Identify which cell holds the provided text, then report its (x, y) central coordinate. 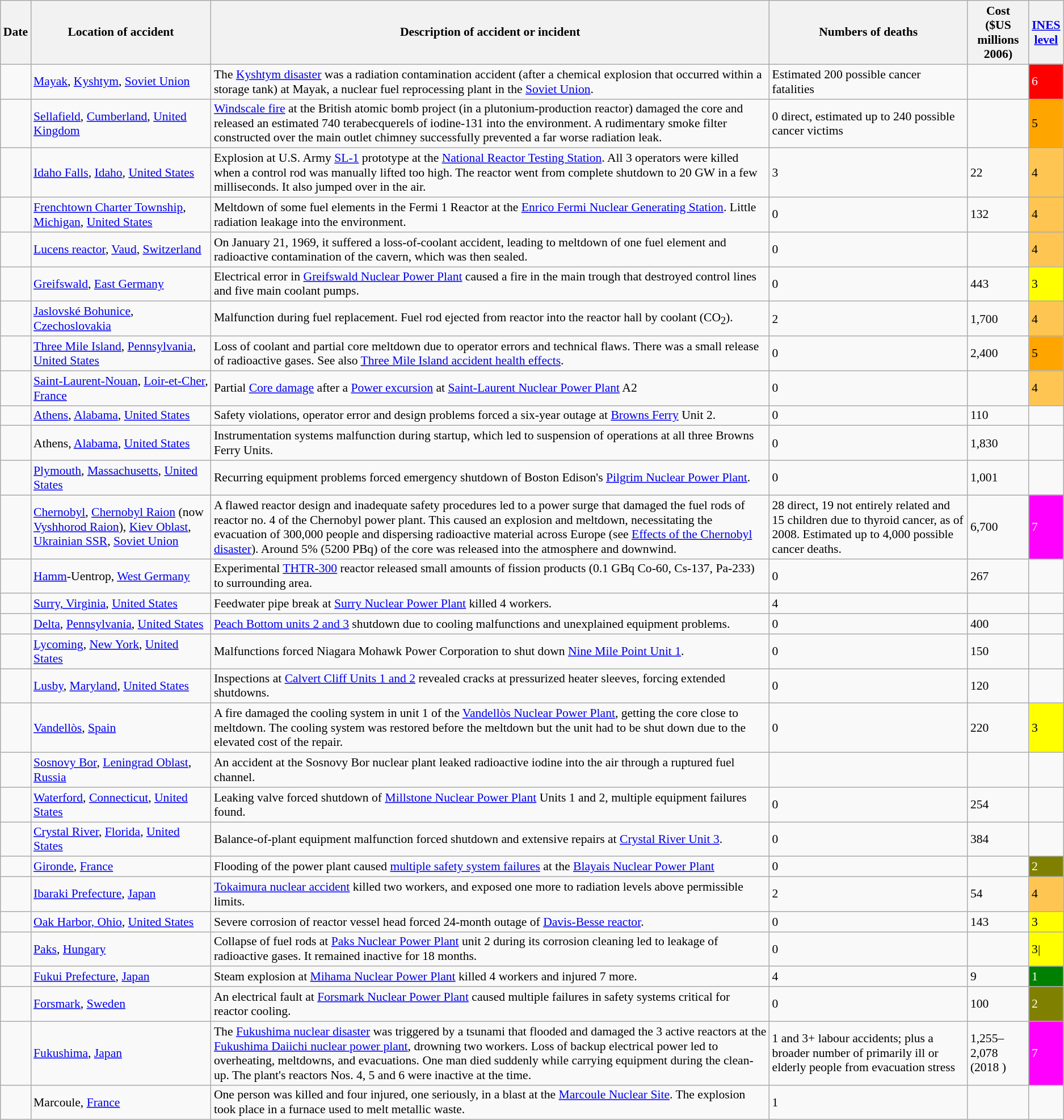
Instrumentation systems malfunction during startup, which led to suspension of operations at all three Browns Ferry Units. (490, 443)
22 (998, 173)
Safety violations, operator error and design problems forced a six-year outage at Browns Ferry Unit 2. (490, 416)
Description of accident or incident (490, 32)
6 (1046, 82)
Malfunction during fuel replacement. Fuel rod ejected from reactor into the reactor hall by coolant (CO2). (490, 319)
Numbers of deaths (868, 32)
9 (998, 977)
Fukui Prefecture, Japan (121, 977)
Electrical error in Greifswald Nuclear Power Plant caused a fire in the main trough that destroyed control lines and five main coolant pumps. (490, 284)
150 (998, 652)
384 (998, 839)
An accident at the Sosnovy Bor nuclear plant leaked radioactive iodine into the air through a ruptured fuel channel. (490, 770)
Plymouth, Massachusetts, United States (121, 478)
Paks, Hungary (121, 949)
220 (998, 728)
54 (998, 895)
Location of accident (121, 32)
Sosnovy Bor, Leningrad Oblast, Russia (121, 770)
Peach Bottom units 2 and 3 shutdown due to cooling malfunctions and unexplained equipment problems. (490, 624)
Date (16, 32)
Mayak, Kyshtym, Soviet Union (121, 82)
Delta, Pennsylvania, United States (121, 624)
Three Mile Island, Pennsylvania, United States (121, 353)
28 direct, 19 not entirely related and 15 children due to thyroid cancer, as of 2008. Estimated up to 4,000 possible cancer deaths. (868, 527)
Steam explosion at Mihama Nuclear Power Plant killed 4 workers and injured 7 more. (490, 977)
Oak Harbor, Ohio, United States (121, 922)
Forsmark, Sweden (121, 1004)
2,400 (998, 353)
Fukushima, Japan (121, 1053)
Gironde, France (121, 867)
1 and 3+ labour accidents; plus a broader number of primarily ill or elderly people from evacuation stress (868, 1053)
Inspections at Calvert Cliff Units 1 and 2 revealed cracks at pressurized heater sleeves, forcing extended shutdowns. (490, 686)
267 (998, 576)
Marcoule, France (121, 1102)
Malfunctions forced Niagara Mohawk Power Corporation to shut down Nine Mile Point Unit 1. (490, 652)
120 (998, 686)
Crystal River, Florida, United States (121, 839)
Vandellòs, Spain (121, 728)
Estimated 200 possible cancer fatalities (868, 82)
Lucens reactor, Vaud, Switzerland (121, 250)
Frenchtown Charter Township, Michigan, United States (121, 215)
Severe corrosion of reactor vessel head forced 24-month outage of Davis-Besse reactor. (490, 922)
Cost($USmillions2006) (998, 32)
Waterford, Connecticut, United States (121, 805)
143 (998, 922)
443 (998, 284)
254 (998, 805)
Sellafield, Cumberland, United Kingdom (121, 124)
An electrical fault at Forsmark Nuclear Power Plant caused multiple failures in safety systems critical for reactor cooling. (490, 1004)
Meltdown of some fuel elements in the Fermi 1 Reactor at the Enrico Fermi Nuclear Generating Station. Little radiation leakage into the environment. (490, 215)
INES level (1046, 32)
Hamm-Uentrop, West Germany (121, 576)
132 (998, 215)
400 (998, 624)
Experimental THTR-300 reactor released small amounts of fission products (0.1 GBq Co-60, Cs-137, Pa-233) to surrounding area. (490, 576)
Ibaraki Prefecture, Japan (121, 895)
1,255–2,078 (2018 ) (998, 1053)
Jaslovské Bohunice, Czechoslovakia (121, 319)
Leaking valve forced shutdown of Millstone Nuclear Power Plant Units 1 and 2, multiple equipment failures found. (490, 805)
Recurring equipment problems forced emergency shutdown of Boston Edison's Pilgrim Nuclear Power Plant. (490, 478)
Tokaimura nuclear accident killed two workers, and exposed one more to radiation levels above permissible limits. (490, 895)
Idaho Falls, Idaho, United States (121, 173)
Greifswald, East Germany (121, 284)
Balance-of-plant equipment malfunction forced shutdown and extensive repairs at Crystal River Unit 3. (490, 839)
Feedwater pipe break at Surry Nuclear Power Plant killed 4 workers. (490, 604)
110 (998, 416)
0 direct, estimated up to 240 possible cancer victims (868, 124)
Lusby, Maryland, United States (121, 686)
1,001 (998, 478)
Flooding of the power plant caused multiple safety system failures at the Blayais Nuclear Power Plant (490, 867)
Saint-Laurent-Nouan, Loir-et-Cher, France (121, 388)
1,700 (998, 319)
Surry, Virginia, United States (121, 604)
6,700 (998, 527)
3| (1046, 949)
Partial Core damage after a Power excursion at Saint-Laurent Nuclear Power Plant A2 (490, 388)
1,830 (998, 443)
Lycoming, New York, United States (121, 652)
Chernobyl, Chernobyl Raion (now Vyshhorod Raion), Kiev Oblast, Ukrainian SSR, Soviet Union (121, 527)
100 (998, 1004)
